Provide the [X, Y] coordinate of the cell's center where the given text is located.  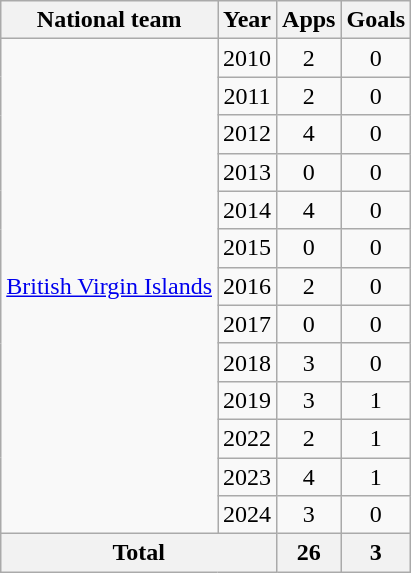
Apps [309, 20]
2022 [248, 438]
Goals [376, 20]
2010 [248, 58]
2016 [248, 286]
2017 [248, 324]
2012 [248, 134]
British Virgin Islands [110, 286]
2015 [248, 248]
2023 [248, 477]
Year [248, 20]
2013 [248, 172]
2024 [248, 515]
2018 [248, 362]
26 [309, 553]
Total [139, 553]
2019 [248, 400]
National team [110, 20]
2011 [248, 96]
2014 [248, 210]
